Search for the cell housing the specified text and yield its [x, y] center coordinate. 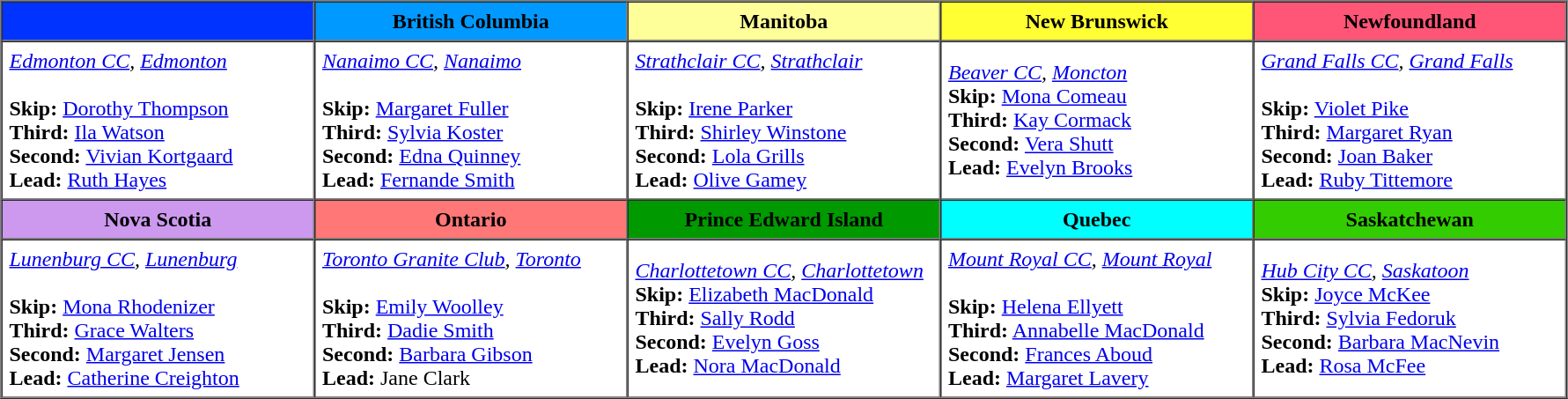
New Brunswick [1097, 21]
Charlottetown CC, CharlottetownSkip: Elizabeth MacDonald Third: Sally Rodd Second: Evelyn Goss Lead: Nora MacDonald [784, 319]
Nova Scotia [158, 218]
Lunenburg CC, Lunenburg Skip: Mona Rhodenizer Third: Grace Walters Second: Margaret Jensen Lead: Catherine Creighton [158, 319]
Manitoba [784, 21]
Quebec [1097, 218]
Prince Edward Island [784, 218]
British Columbia [471, 21]
Nanaimo CC, Nanaimo Skip: Margaret Fuller Third: Sylvia Koster Second: Edna Quinney Lead: Fernande Smith [471, 120]
Saskatchewan [1410, 218]
Edmonton CC, Edmonton Skip: Dorothy Thompson Third: Ila Watson Second: Vivian Kortgaard Lead: Ruth Hayes [158, 120]
Grand Falls CC, Grand Falls Skip: Violet Pike Third: Margaret Ryan Second: Joan Baker Lead: Ruby Tittemore [1410, 120]
Beaver CC, MonctonSkip: Mona Comeau Third: Kay Cormack Second: Vera Shutt Lead: Evelyn Brooks [1097, 120]
Hub City CC, SaskatoonSkip: Joyce McKee Third: Sylvia Fedoruk Second: Barbara MacNevin Lead: Rosa McFee [1410, 319]
Strathclair CC, Strathclair Skip: Irene Parker Third: Shirley Winstone Second: Lola Grills Lead: Olive Gamey [784, 120]
Toronto Granite Club, Toronto Skip: Emily Woolley Third: Dadie Smith Second: Barbara Gibson Lead: Jane Clark [471, 319]
Ontario [471, 218]
Newfoundland [1410, 21]
Mount Royal CC, Mount Royal Skip: Helena Ellyett Third: Annabelle MacDonald Second: Frances Aboud Lead: Margaret Lavery [1097, 319]
